Locate the cell with the specified text and output its (x, y) center coordinate. 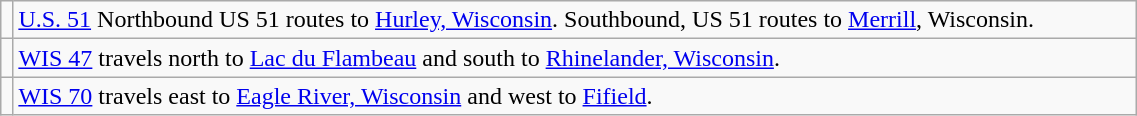
WIS 47 travels north to Lac du Flambeau and south to Rhinelander, Wisconsin. (575, 58)
U.S. 51 Northbound US 51 routes to Hurley, Wisconsin. Southbound, US 51 routes to Merrill, Wisconsin. (575, 20)
WIS 70 travels east to Eagle River, Wisconsin and west to Fifield. (575, 96)
